Find where the given text appears and provide that cell's center as [x, y] coordinate. 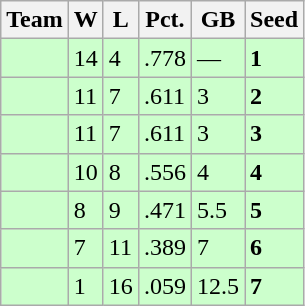
.059 [164, 286]
5.5 [218, 210]
Seed [274, 20]
— [218, 58]
.389 [164, 248]
16 [120, 286]
W [86, 20]
5 [274, 210]
12.5 [218, 286]
9 [120, 210]
14 [86, 58]
L [120, 20]
10 [86, 172]
.556 [164, 172]
GB [218, 20]
.471 [164, 210]
6 [274, 248]
Pct. [164, 20]
2 [274, 96]
.778 [164, 58]
Team [35, 20]
